Identify which cell holds the provided text, then report its [x, y] central coordinate. 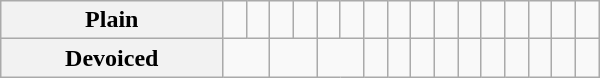
Plain [112, 20]
Devoiced [112, 58]
